Find where the given text appears and provide that cell's center as [x, y] coordinate. 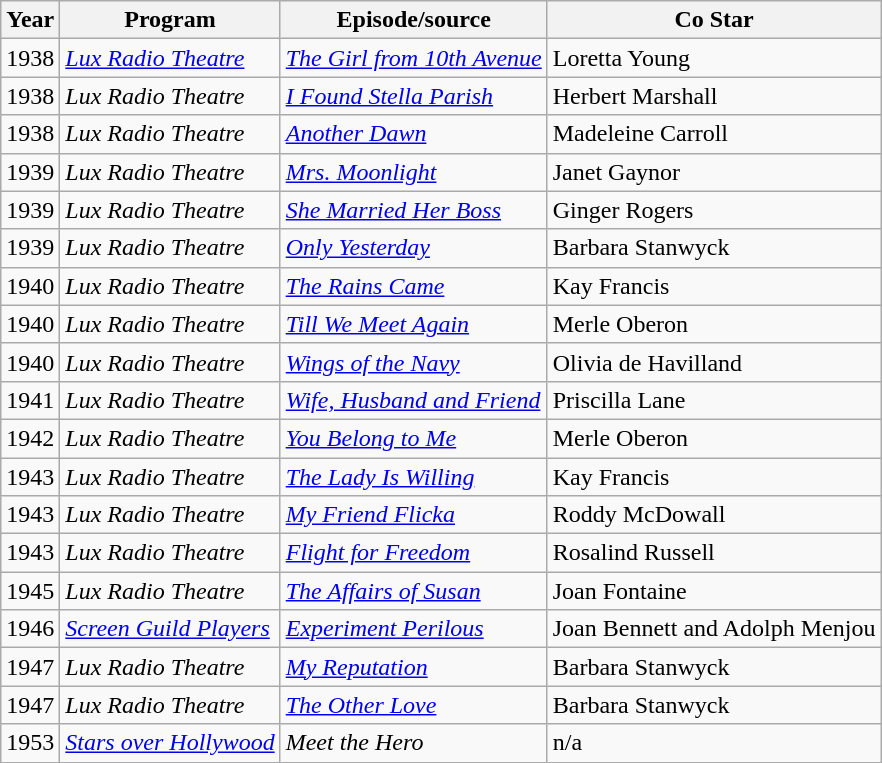
Madeleine Carroll [714, 134]
Janet Gaynor [714, 172]
Ginger Rogers [714, 210]
The Lady Is Willing [414, 477]
You Belong to Me [414, 438]
The Affairs of Susan [414, 591]
Stars over Hollywood [170, 743]
n/a [714, 743]
1953 [30, 743]
The Rains Came [414, 286]
The Girl from 10th Avenue [414, 58]
Experiment Perilous [414, 629]
Only Yesterday [414, 248]
Wings of the Navy [414, 362]
Year [30, 20]
Meet the Hero [414, 743]
I Found Stella Parish [414, 96]
Joan Bennett and Adolph Menjou [714, 629]
1945 [30, 591]
Co Star [714, 20]
Priscilla Lane [714, 400]
1941 [30, 400]
Rosalind Russell [714, 553]
My Friend Flicka [414, 515]
The Other Love [414, 705]
Wife, Husband and Friend [414, 400]
Till We Meet Again [414, 324]
1946 [30, 629]
She Married Her Boss [414, 210]
Episode/source [414, 20]
My Reputation [414, 667]
Olivia de Havilland [714, 362]
Loretta Young [714, 58]
Mrs. Moonlight [414, 172]
Flight for Freedom [414, 553]
Roddy McDowall [714, 515]
Program [170, 20]
Herbert Marshall [714, 96]
1942 [30, 438]
Screen Guild Players [170, 629]
Joan Fontaine [714, 591]
Another Dawn [414, 134]
